Find where the given text appears and provide that cell's center as (X, Y) coordinate. 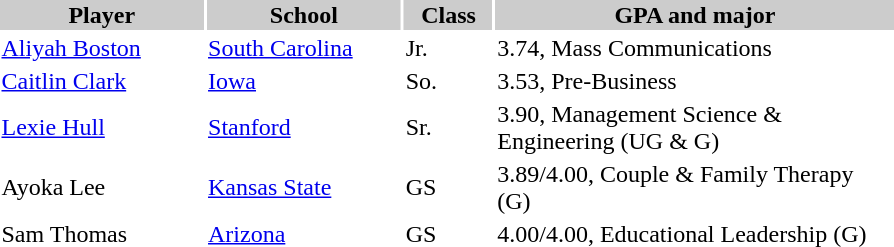
3.89/4.00, Couple & Family Therapy (G) (695, 188)
Class (448, 15)
Sr. (448, 128)
Jr. (448, 48)
Lexie Hull (102, 128)
Player (102, 15)
3.53, Pre-Business (695, 81)
3.90, Management Science & Engineering (UG & G) (695, 128)
School (304, 15)
Stanford (304, 128)
GPA and major (695, 15)
So. (448, 81)
Ayoka Lee (102, 188)
Aliyah Boston (102, 48)
Iowa (304, 81)
3.74, Mass Communications (695, 48)
Caitlin Clark (102, 81)
Kansas State (304, 188)
South Carolina (304, 48)
GS (448, 188)
